Provide the [x, y] coordinate of the cell's center where the given text is located.  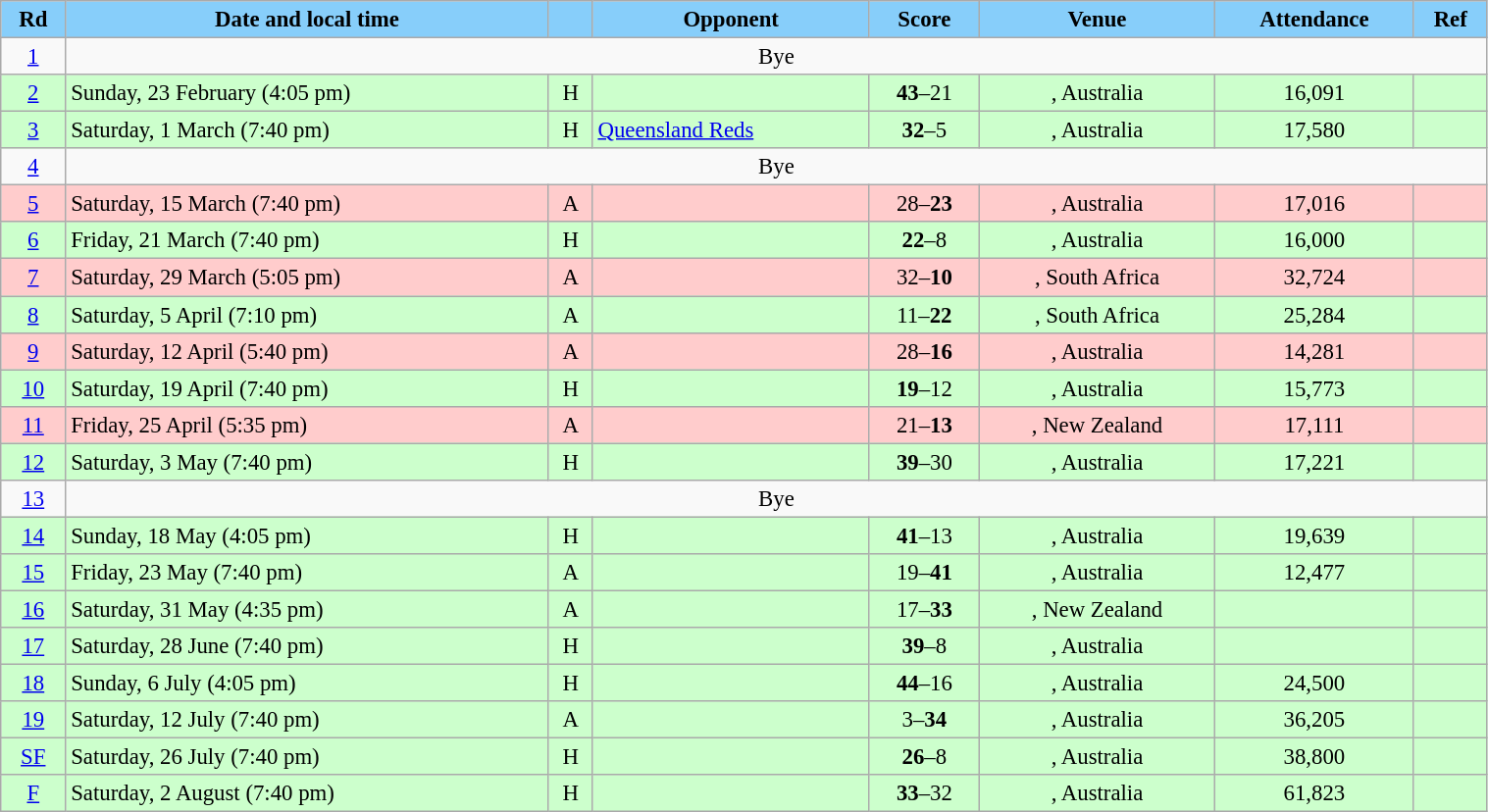
36,205 [1314, 720]
26–8 [924, 757]
Saturday, 12 July (7:40 pm) [307, 720]
Friday, 21 March (7:40 pm) [307, 240]
Sunday, 18 May (4:05 pm) [307, 535]
Friday, 23 May (7:40 pm) [307, 573]
6 [33, 240]
11 [33, 425]
Sunday, 6 July (4:05 pm) [307, 684]
25,284 [1314, 315]
39–8 [924, 646]
17,111 [1314, 425]
17 [33, 646]
22–8 [924, 240]
44–16 [924, 684]
Friday, 25 April (5:35 pm) [307, 425]
33–32 [924, 793]
5 [33, 204]
9 [33, 351]
12,477 [1314, 573]
19,639 [1314, 535]
Saturday, 28 June (7:40 pm) [307, 646]
1 [33, 57]
32,724 [1314, 278]
17–33 [924, 609]
28–23 [924, 204]
Attendance [1314, 20]
F [33, 793]
21–13 [924, 425]
41–13 [924, 535]
19 [33, 720]
Saturday, 26 July (7:40 pm) [307, 757]
Queensland Reds [731, 130]
19–12 [924, 388]
24,500 [1314, 684]
16 [33, 609]
43–21 [924, 93]
18 [33, 684]
Saturday, 3 May (7:40 pm) [307, 462]
Opponent [731, 20]
16,091 [1314, 93]
Saturday, 12 April (5:40 pm) [307, 351]
Saturday, 2 August (7:40 pm) [307, 793]
17,221 [1314, 462]
28–16 [924, 351]
61,823 [1314, 793]
10 [33, 388]
17,580 [1314, 130]
2 [33, 93]
8 [33, 315]
7 [33, 278]
32–10 [924, 278]
15,773 [1314, 388]
Saturday, 5 April (7:10 pm) [307, 315]
19–41 [924, 573]
Venue [1098, 20]
14 [33, 535]
13 [33, 499]
SF [33, 757]
17,016 [1314, 204]
38,800 [1314, 757]
Saturday, 15 March (7:40 pm) [307, 204]
Score [924, 20]
32–5 [924, 130]
Saturday, 19 April (7:40 pm) [307, 388]
12 [33, 462]
Sunday, 23 February (4:05 pm) [307, 93]
4 [33, 167]
39–30 [924, 462]
15 [33, 573]
Saturday, 29 March (5:05 pm) [307, 278]
3 [33, 130]
Date and local time [307, 20]
11–22 [924, 315]
16,000 [1314, 240]
Saturday, 1 March (7:40 pm) [307, 130]
Rd [33, 20]
Saturday, 31 May (4:35 pm) [307, 609]
Ref [1450, 20]
14,281 [1314, 351]
3–34 [924, 720]
